Return the (X, Y) coordinate for the center point of the cell that contains the specified text.  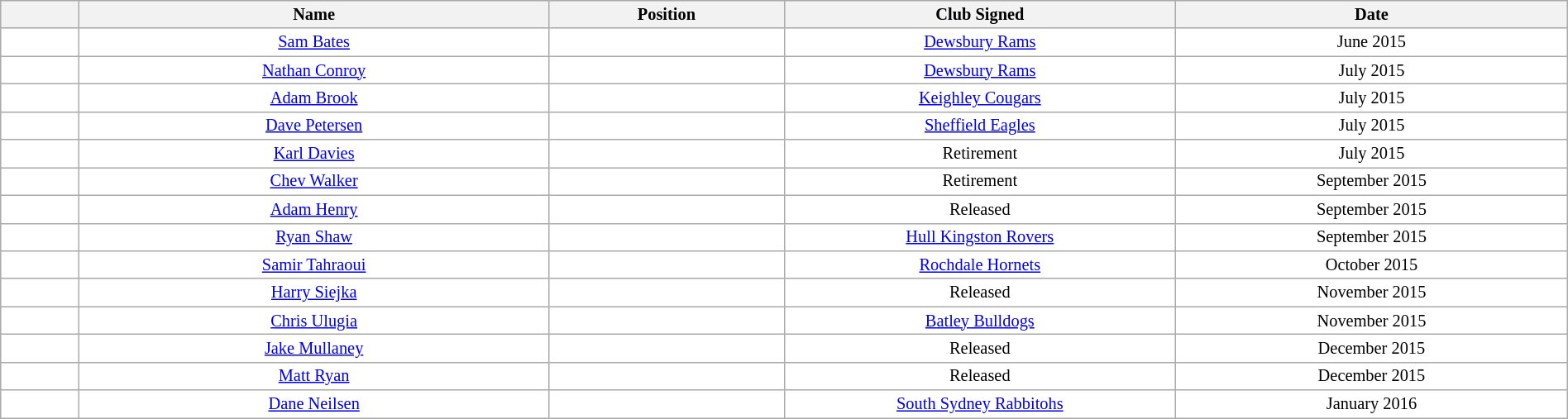
Batley Bulldogs (980, 321)
Ryan Shaw (313, 237)
Karl Davies (313, 154)
Jake Mullaney (313, 348)
October 2015 (1372, 264)
Dane Neilsen (313, 404)
Sheffield Eagles (980, 126)
Sam Bates (313, 42)
Name (313, 14)
June 2015 (1372, 42)
Dave Petersen (313, 126)
Position (667, 14)
January 2016 (1372, 404)
South Sydney Rabbitohs (980, 404)
Adam Brook (313, 98)
Club Signed (980, 14)
Date (1372, 14)
Rochdale Hornets (980, 264)
Matt Ryan (313, 376)
Harry Siejka (313, 293)
Adam Henry (313, 209)
Nathan Conroy (313, 70)
Chev Walker (313, 181)
Hull Kingston Rovers (980, 237)
Chris Ulugia (313, 321)
Samir Tahraoui (313, 264)
Keighley Cougars (980, 98)
